From the cell containing the given text, extract its center point as [X, Y] coordinate. 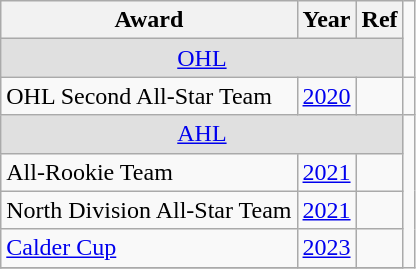
OHL [202, 58]
AHL [202, 134]
North Division All-Star Team [149, 210]
All-Rookie Team [149, 172]
Calder Cup [149, 248]
Ref [380, 20]
Year [326, 20]
2023 [326, 248]
OHL Second All-Star Team [149, 96]
2020 [326, 96]
Award [149, 20]
